Extract the [X, Y] coordinate from the center of the cell holding the provided text.  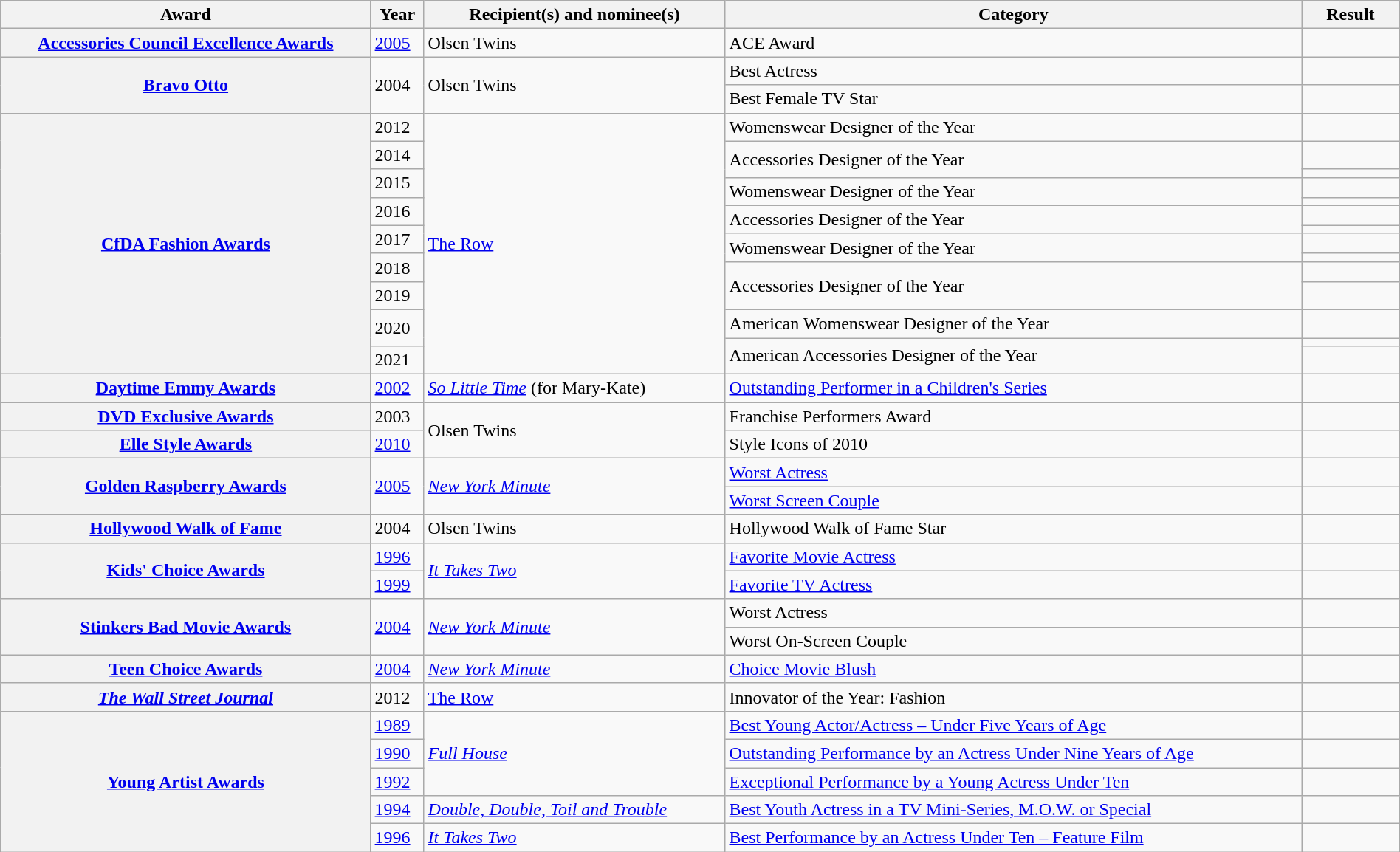
2020 [397, 328]
Favorite Movie Actress [1013, 557]
Favorite TV Actress [1013, 585]
The Wall Street Journal [186, 697]
1990 [397, 753]
Franchise Performers Award [1013, 416]
1989 [397, 725]
1994 [397, 810]
2016 [397, 211]
2018 [397, 267]
Choice Movie Blush [1013, 669]
Best Performance by an Actress Under Ten – Feature Film [1013, 838]
2003 [397, 416]
Golden Raspberry Awards [186, 487]
American Accessories Designer of the Year [1013, 356]
Accessories Council Excellence Awards [186, 43]
Worst On-Screen Couple [1013, 641]
Double, Double, Toil and Trouble [574, 810]
2015 [397, 183]
1999 [397, 585]
DVD Exclusive Awards [186, 416]
Kids' Choice Awards [186, 571]
2010 [397, 444]
Teen Choice Awards [186, 669]
Stinkers Bad Movie Awards [186, 627]
2017 [397, 239]
Exceptional Performance by a Young Actress Under Ten [1013, 782]
Worst Screen Couple [1013, 501]
American Womenswear Designer of the Year [1013, 323]
Award [186, 15]
Style Icons of 2010 [1013, 444]
Recipient(s) and nominee(s) [574, 15]
Full House [574, 753]
Hollywood Walk of Fame [186, 529]
Best Young Actor/Actress – Under Five Years of Age [1013, 725]
2002 [397, 388]
ACE Award [1013, 43]
Year [397, 15]
Outstanding Performance by an Actress Under Nine Years of Age [1013, 753]
Bravo Otto [186, 85]
2014 [397, 155]
2021 [397, 360]
Daytime Emmy Awards [186, 388]
Young Artist Awards [186, 781]
Best Female TV Star [1013, 99]
2019 [397, 295]
Best Youth Actress in a TV Mini-Series, M.O.W. or Special [1013, 810]
Result [1351, 15]
Best Actress [1013, 71]
Hollywood Walk of Fame Star [1013, 529]
Innovator of the Year: Fashion [1013, 697]
CfDA Fashion Awards [186, 244]
So Little Time (for Mary-Kate) [574, 388]
Outstanding Performer in a Children's Series [1013, 388]
1992 [397, 782]
Category [1013, 15]
Elle Style Awards [186, 444]
